Capture the cell that displays the provided text and extract its (x, y) central coordinate. 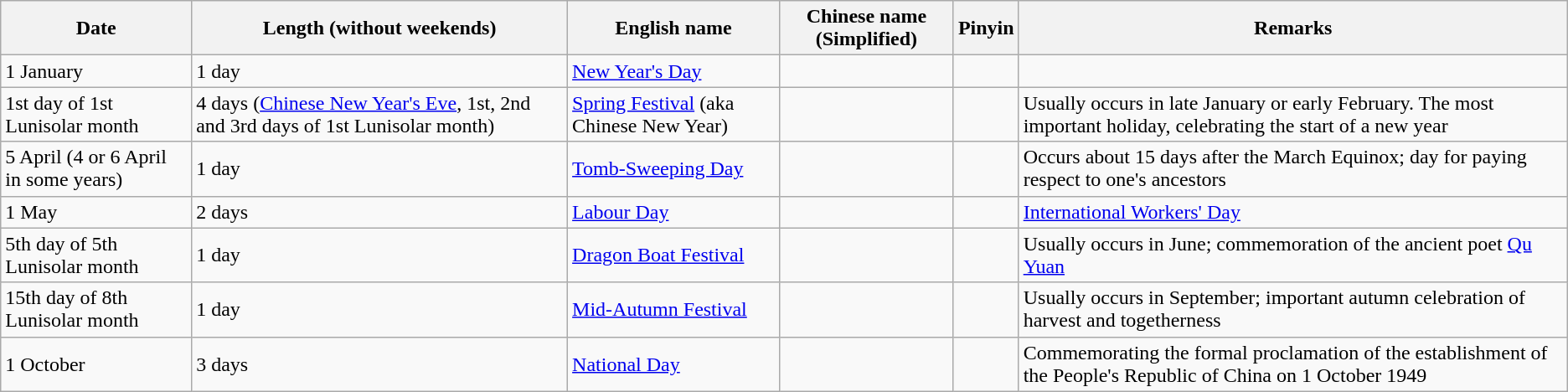
Occurs about 15 days after the March Equinox; day for paying respect to one's ancestors (1293, 169)
1 May (96, 212)
New Year's Day (673, 71)
English name (673, 28)
Spring Festival (aka Chinese New Year) (673, 114)
Labour Day (673, 212)
Date (96, 28)
15th day of 8th Lunisolar month (96, 310)
4 days (Chinese New Year's Eve, 1st, 2nd and 3rd days of 1st Lunisolar month) (380, 114)
3 days (380, 364)
1 October (96, 364)
National Day (673, 364)
Commemorating the formal proclamation of the establishment of the People's Republic of China on 1 October 1949 (1293, 364)
Tomb-Sweeping Day (673, 169)
2 days (380, 212)
5 April (4 or 6 April in some years) (96, 169)
Mid-Autumn Festival (673, 310)
Length (without weekends) (380, 28)
Dragon Boat Festival (673, 255)
Usually occurs in September; important autumn celebration of harvest and togetherness (1293, 310)
1st day of 1st Lunisolar month (96, 114)
Remarks (1293, 28)
Pinyin (986, 28)
Usually occurs in late January or early February. The most important holiday, celebrating the start of a new year (1293, 114)
Chinese name (Simplified) (866, 28)
Usually occurs in June; commemoration of the ancient poet Qu Yuan (1293, 255)
1 January (96, 71)
5th day of 5th Lunisolar month (96, 255)
International Workers' Day (1293, 212)
